Identify which cell holds the provided text, then report its (X, Y) central coordinate. 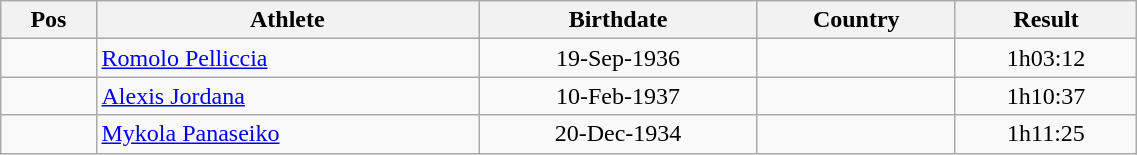
Romolo Pelliccia (288, 58)
19-Sep-1936 (618, 58)
Pos (48, 20)
Alexis Jordana (288, 96)
1h11:25 (1046, 134)
Athlete (288, 20)
Country (856, 20)
1h10:37 (1046, 96)
1h03:12 (1046, 58)
Mykola Panaseiko (288, 134)
Birthdate (618, 20)
10-Feb-1937 (618, 96)
Result (1046, 20)
20-Dec-1934 (618, 134)
